Detect which cell encompasses the target text, then output its (x, y) center coordinate. 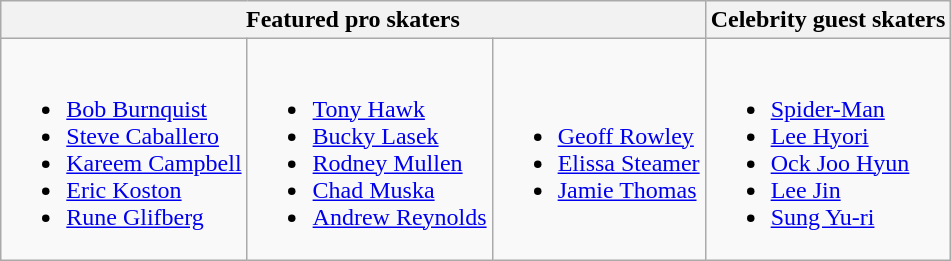
Spider-ManLee HyoriOck Joo HyunLee JinSung Yu-ri (828, 150)
Bob BurnquistSteve CaballeroKareem CampbellEric KostonRune Glifberg (124, 150)
Geoff RowleyElissa SteamerJamie Thomas (598, 150)
Featured pro skaters (353, 20)
Celebrity guest skaters (828, 20)
Tony HawkBucky LasekRodney MullenChad MuskaAndrew Reynolds (370, 150)
